Pinpoint the cell where the given text exists, returning its [x, y] midpoint coordinate. 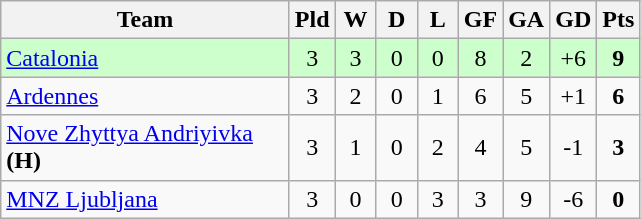
+6 [574, 58]
Team [146, 20]
Nove Zhyttya Andriyivka (H) [146, 148]
GA [526, 20]
Ardennes [146, 96]
+1 [574, 96]
D [396, 20]
W [356, 20]
Pts [618, 20]
Catalonia [146, 58]
MNZ Ljubljana [146, 199]
-6 [574, 199]
GD [574, 20]
-1 [574, 148]
L [438, 20]
4 [480, 148]
Pld [312, 20]
8 [480, 58]
GF [480, 20]
